Return the [X, Y] coordinate for the center point of the cell that contains the specified text.  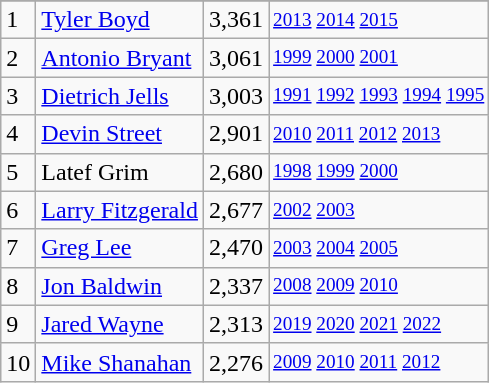
1 [18, 20]
8 [18, 286]
3 [18, 96]
6 [18, 210]
2013 2014 2015 [379, 20]
2,313 [236, 324]
Latef Grim [120, 172]
2019 2020 2021 2022 [379, 324]
Tyler Boyd [120, 20]
2,901 [236, 134]
Jon Baldwin [120, 286]
3,003 [236, 96]
3,361 [236, 20]
Mike Shanahan [120, 362]
2002 2003 [379, 210]
2003 2004 2005 [379, 248]
1999 2000 2001 [379, 58]
1998 1999 2000 [379, 172]
5 [18, 172]
3,061 [236, 58]
Dietrich Jells [120, 96]
1991 1992 1993 1994 1995 [379, 96]
4 [18, 134]
2008 2009 2010 [379, 286]
2,337 [236, 286]
7 [18, 248]
2,470 [236, 248]
Devin Street [120, 134]
2010 2011 2012 2013 [379, 134]
9 [18, 324]
2 [18, 58]
2,677 [236, 210]
Larry Fitzgerald [120, 210]
10 [18, 362]
2,680 [236, 172]
2,276 [236, 362]
Greg Lee [120, 248]
Jared Wayne [120, 324]
Antonio Bryant [120, 58]
2009 2010 2011 2012 [379, 362]
